Locate the cell with the specified text and output its (x, y) center coordinate. 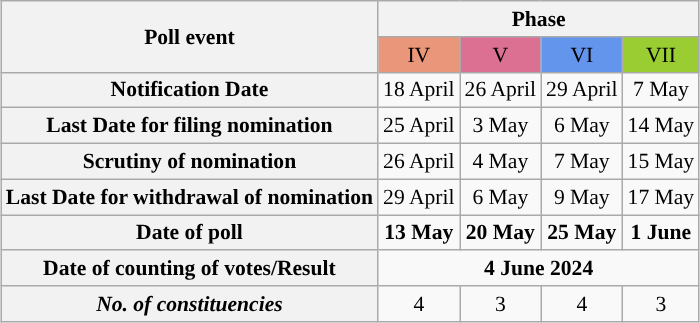
14 May (662, 126)
Poll event (190, 36)
Scrutiny of nomination (190, 161)
Last Date for withdrawal of nomination (190, 197)
4 June 2024 (538, 268)
VII (662, 54)
15 May (662, 161)
Date of poll (190, 232)
13 May (418, 232)
Phase (538, 19)
20 May (500, 232)
No. of constituencies (190, 304)
4 May (500, 161)
1 June (662, 232)
V (500, 54)
Date of counting of votes/Result (190, 268)
3 May (500, 126)
17 May (662, 197)
9 May (582, 197)
25 May (582, 232)
VI (582, 54)
IV (418, 54)
Last Date for filing nomination (190, 126)
25 April (418, 126)
Notification Date (190, 90)
18 April (418, 90)
